Locate the cell with the specified text and output its (x, y) center coordinate. 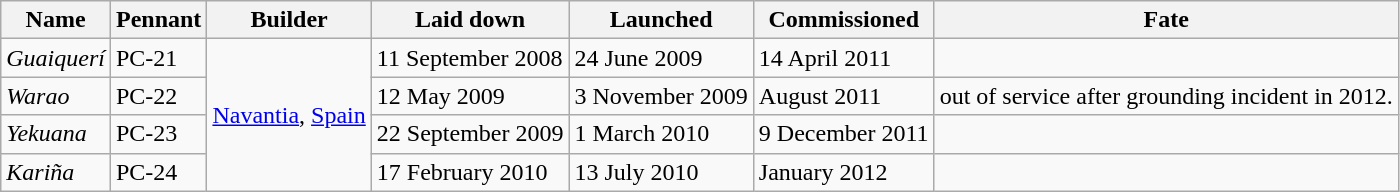
Navantia, Spain (289, 115)
Pennant (158, 20)
Launched (661, 20)
9 December 2011 (844, 134)
PC-24 (158, 172)
PC-21 (158, 58)
17 February 2010 (470, 172)
11 September 2008 (470, 58)
22 September 2009 (470, 134)
January 2012 (844, 172)
Kariña (56, 172)
13 July 2010 (661, 172)
Yekuana (56, 134)
Name (56, 20)
PC-23 (158, 134)
Guaiquerí (56, 58)
Commissioned (844, 20)
24 June 2009 (661, 58)
August 2011 (844, 96)
Warao (56, 96)
Laid down (470, 20)
PC-22 (158, 96)
3 November 2009 (661, 96)
12 May 2009 (470, 96)
Fate (1166, 20)
14 April 2011 (844, 58)
Builder (289, 20)
1 March 2010 (661, 134)
out of service after grounding incident in 2012. (1166, 96)
